Capture the cell that displays the provided text and extract its [x, y] central coordinate. 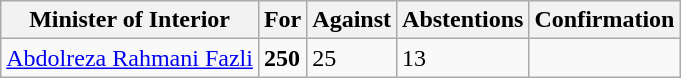
25 [352, 58]
Abdolreza Rahmani Fazli [130, 58]
Minister of Interior [130, 20]
Confirmation [604, 20]
For [282, 20]
13 [463, 58]
Abstentions [463, 20]
250 [282, 58]
Against [352, 20]
